Identify which cell holds the provided text, then report its [X, Y] central coordinate. 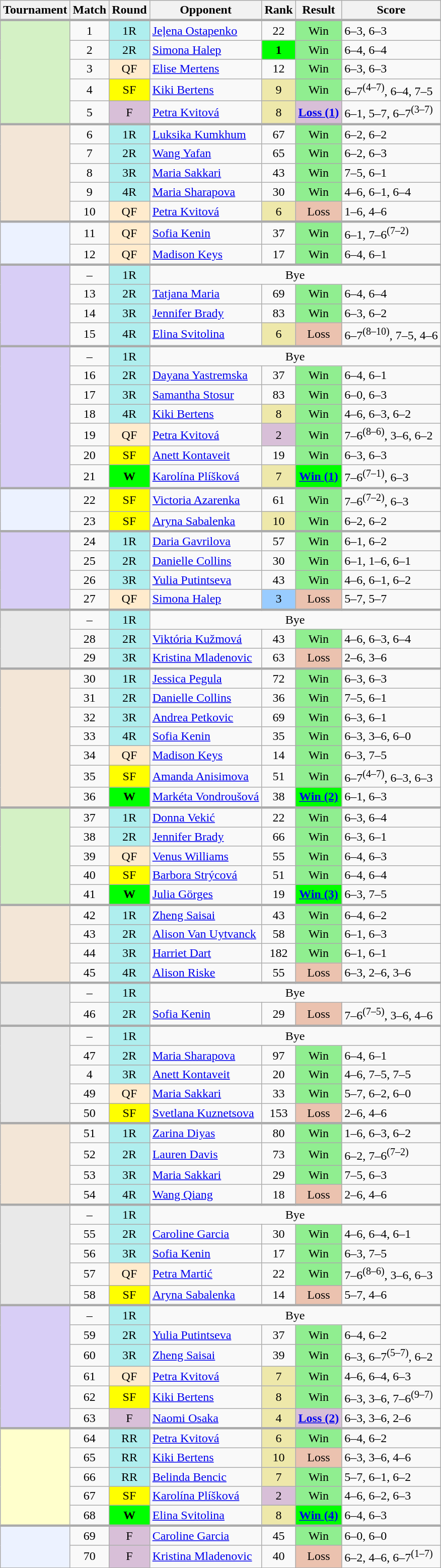
21 [90, 477]
4–6, 6–4, 6–1 [391, 1234]
60 [90, 1355]
Round [129, 11]
7–6(7–5), 3–6, 4–6 [391, 1014]
41 [90, 894]
25 [90, 561]
50 [90, 1113]
6–3, 2–6, 3–6 [391, 973]
28 [90, 639]
4–6, 6–1, 6–4 [391, 192]
5–7, 5–7 [391, 600]
5–7, 4–6 [391, 1295]
7–6(7–1), 6–3 [391, 477]
70 [90, 1556]
Alison Van Uytvanck [205, 934]
6–2, 7–6(7–2) [391, 1155]
Lauren Davis [205, 1155]
Jeļena Ostapenko [205, 30]
Viktória Kužmová [205, 639]
64 [90, 1438]
52 [90, 1155]
Loss (2) [319, 1418]
Win (3) [319, 894]
42 [90, 915]
Score [391, 11]
Markéta Vondroušová [205, 797]
Naomi Osaka [205, 1418]
Rank [279, 11]
6–7(4–7), 6–4, 7–5 [391, 90]
6–1, 6–1 [391, 953]
Andrea Petkovic [205, 717]
Wang Yafan [205, 154]
6–3, 6–2 [391, 313]
Tatjana Maria [205, 294]
4–6, 6–1, 6–2 [391, 580]
Petra Martić [205, 1275]
Win (1) [319, 477]
34 [90, 756]
Harriet Dart [205, 953]
6–3, 3–6, 2–6 [391, 1418]
59 [90, 1334]
13 [90, 294]
5 [90, 113]
Wang Qiang [205, 1194]
Barbora Strýcová [205, 875]
4–6, 7–5, 7–5 [391, 1074]
Venus Williams [205, 856]
Julia Görges [205, 894]
4–6, 6–3, 6–2 [391, 414]
7–6(8–6), 3–6, 6–2 [391, 435]
6–1, 7–6(7–2) [391, 233]
6–1, 1–6, 6–1 [391, 561]
16 [90, 376]
Win (2) [319, 797]
56 [90, 1253]
7–6(8–6), 3–6, 6–3 [391, 1275]
11 [90, 233]
32 [90, 717]
Donna Vekić [205, 817]
Belinda Bencic [205, 1477]
5–7, 6–1, 6–2 [391, 1477]
Samantha Stosur [205, 395]
6–3, 3–6, 7–6(9–7) [391, 1397]
6–3, 6–4 [391, 817]
5–7, 6–2, 6–0 [391, 1094]
Victoria Azarenka [205, 500]
Amanda Anisimova [205, 776]
Zarina Diyas [205, 1133]
6–2, 6–3 [391, 154]
Tournament [35, 11]
15 [90, 334]
Loss (1) [319, 113]
7–6(7–2), 6–3 [391, 500]
Result [319, 11]
182 [279, 953]
6–2, 4–6, 6–7(1–7) [391, 1556]
31 [90, 698]
53 [90, 1175]
47 [90, 1055]
73 [279, 1155]
6–7(8–10), 7–5, 4–6 [391, 334]
4–6, 6–3, 6–4 [391, 639]
24 [90, 541]
1–6, 4–6 [391, 211]
7–5, 6–3 [391, 1175]
54 [90, 1194]
153 [279, 1113]
Svetlana Kuznetsova [205, 1113]
6–0, 6–3 [391, 395]
62 [90, 1397]
46 [90, 1014]
97 [279, 1055]
27 [90, 600]
Luksika Kumkhum [205, 134]
Win (4) [319, 1516]
4–6, 6–2, 6–3 [391, 1496]
68 [90, 1516]
Jessica Pegula [205, 679]
4–6, 6–4, 6–3 [391, 1376]
6–3, 3–6, 4–6 [391, 1458]
6–1, 5–7, 6–7(3–7) [391, 113]
Opponent [205, 11]
23 [90, 521]
44 [90, 953]
72 [279, 679]
6–3, 6–7(5–7), 6–2 [391, 1355]
80 [279, 1133]
2–6, 3–6 [391, 658]
Alison Riske [205, 973]
1–6, 6–3, 6–2 [391, 1133]
6–7(4–7), 6–3, 6–3 [391, 776]
6–0, 6–0 [391, 1535]
Dayana Yastremska [205, 376]
Match [90, 11]
26 [90, 580]
Daria Gavrilova [205, 541]
49 [90, 1094]
Elise Mertens [205, 69]
6–1, 6–2 [391, 541]
6–3, 3–6, 6–0 [391, 736]
